Pinpoint the cell where the given text exists, returning its [X, Y] midpoint coordinate. 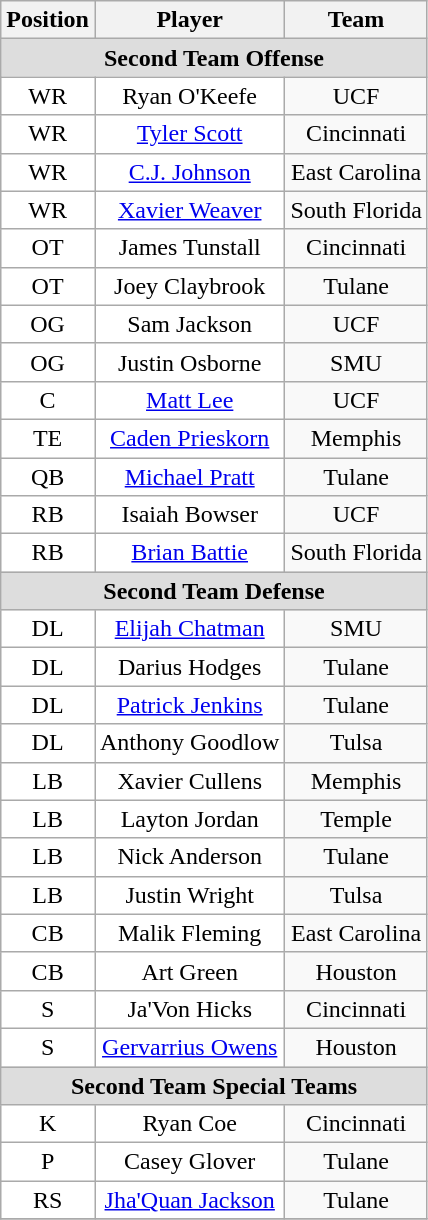
Elijah Chatman [189, 629]
C [48, 400]
Justin Wright [189, 895]
Sam Jackson [189, 324]
Layton Jordan [189, 819]
Joey Claybrook [189, 286]
Patrick Jenkins [189, 705]
Xavier Cullens [189, 781]
Malik Fleming [189, 933]
Xavier Weaver [189, 210]
Casey Glover [189, 1162]
Nick Anderson [189, 857]
Isaiah Bowser [189, 515]
C.J. Johnson [189, 172]
Anthony Goodlow [189, 743]
Second Team Defense [214, 591]
RS [48, 1200]
Second Team Special Teams [214, 1085]
James Tunstall [189, 248]
Temple [356, 819]
Caden Prieskorn [189, 438]
P [48, 1162]
Team [356, 20]
Michael Pratt [189, 477]
Position [48, 20]
K [48, 1124]
Brian Battie [189, 553]
Art Green [189, 971]
Matt Lee [189, 400]
Player [189, 20]
Justin Osborne [189, 362]
Jha'Quan Jackson [189, 1200]
Tyler Scott [189, 134]
QB [48, 477]
Darius Hodges [189, 667]
Gervarrius Owens [189, 1047]
Ryan O'Keefe [189, 96]
Ja'Von Hicks [189, 1009]
Second Team Offense [214, 58]
TE [48, 438]
Ryan Coe [189, 1124]
